Search for the cell housing the specified text and yield its (X, Y) center coordinate. 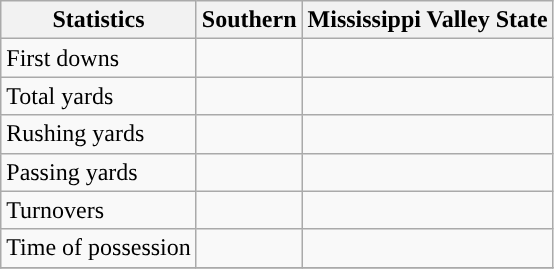
Statistics (99, 20)
Time of possession (99, 248)
Passing yards (99, 172)
Turnovers (99, 210)
First downs (99, 58)
Mississippi Valley State (428, 20)
Rushing yards (99, 134)
Total yards (99, 96)
Southern (249, 20)
